Return [x, y] of the center of cell containing provided text 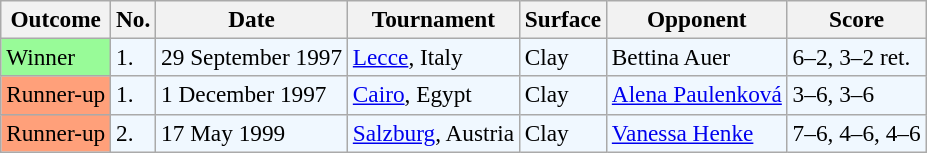
Salzburg, Austria [433, 133]
Lecce, Italy [433, 57]
6–2, 3–2 ret. [856, 57]
1 December 1997 [252, 95]
Surface [562, 19]
17 May 1999 [252, 133]
Opponent [696, 19]
Date [252, 19]
Score [856, 19]
Winner [56, 57]
Alena Paulenková [696, 95]
Bettina Auer [696, 57]
29 September 1997 [252, 57]
7–6, 4–6, 4–6 [856, 133]
2. [134, 133]
3–6, 3–6 [856, 95]
Tournament [433, 19]
No. [134, 19]
Outcome [56, 19]
Cairo, Egypt [433, 95]
Vanessa Henke [696, 133]
